Find where the given text appears and provide that cell's center as (x, y) coordinate. 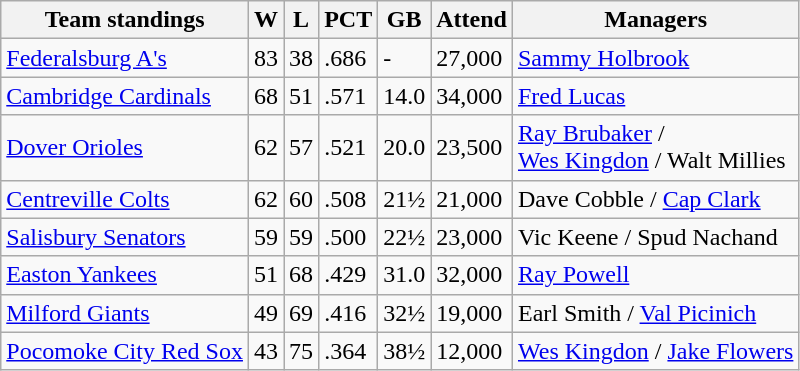
Ray Brubaker /Wes Kingdon / Walt Millies (655, 148)
69 (302, 313)
83 (266, 58)
Earl Smith / Val Picinich (655, 313)
W (266, 20)
22½ (404, 237)
32,000 (472, 275)
.508 (348, 199)
Vic Keene / Spud Nachand (655, 237)
Dave Cobble / Cap Clark (655, 199)
Pocomoke City Red Sox (125, 351)
.429 (348, 275)
14.0 (404, 96)
Attend (472, 20)
21½ (404, 199)
Centreville Colts (125, 199)
38½ (404, 351)
Team standings (125, 20)
Milford Giants (125, 313)
49 (266, 313)
Ray Powell (655, 275)
PCT (348, 20)
Sammy Holbrook (655, 58)
31.0 (404, 275)
60 (302, 199)
43 (266, 351)
12,000 (472, 351)
Federalsburg A's (125, 58)
57 (302, 148)
Dover Orioles (125, 148)
.521 (348, 148)
Wes Kingdon / Jake Flowers (655, 351)
23,500 (472, 148)
Cambridge Cardinals (125, 96)
Managers (655, 20)
38 (302, 58)
.364 (348, 351)
Salisbury Senators (125, 237)
.500 (348, 237)
20.0 (404, 148)
Easton Yankees (125, 275)
.416 (348, 313)
GB (404, 20)
23,000 (472, 237)
75 (302, 351)
32½ (404, 313)
Fred Lucas (655, 96)
L (302, 20)
34,000 (472, 96)
.571 (348, 96)
- (404, 58)
19,000 (472, 313)
.686 (348, 58)
27,000 (472, 58)
21,000 (472, 199)
